Return the [x, y] coordinate for the center point of the cell that contains the specified text.  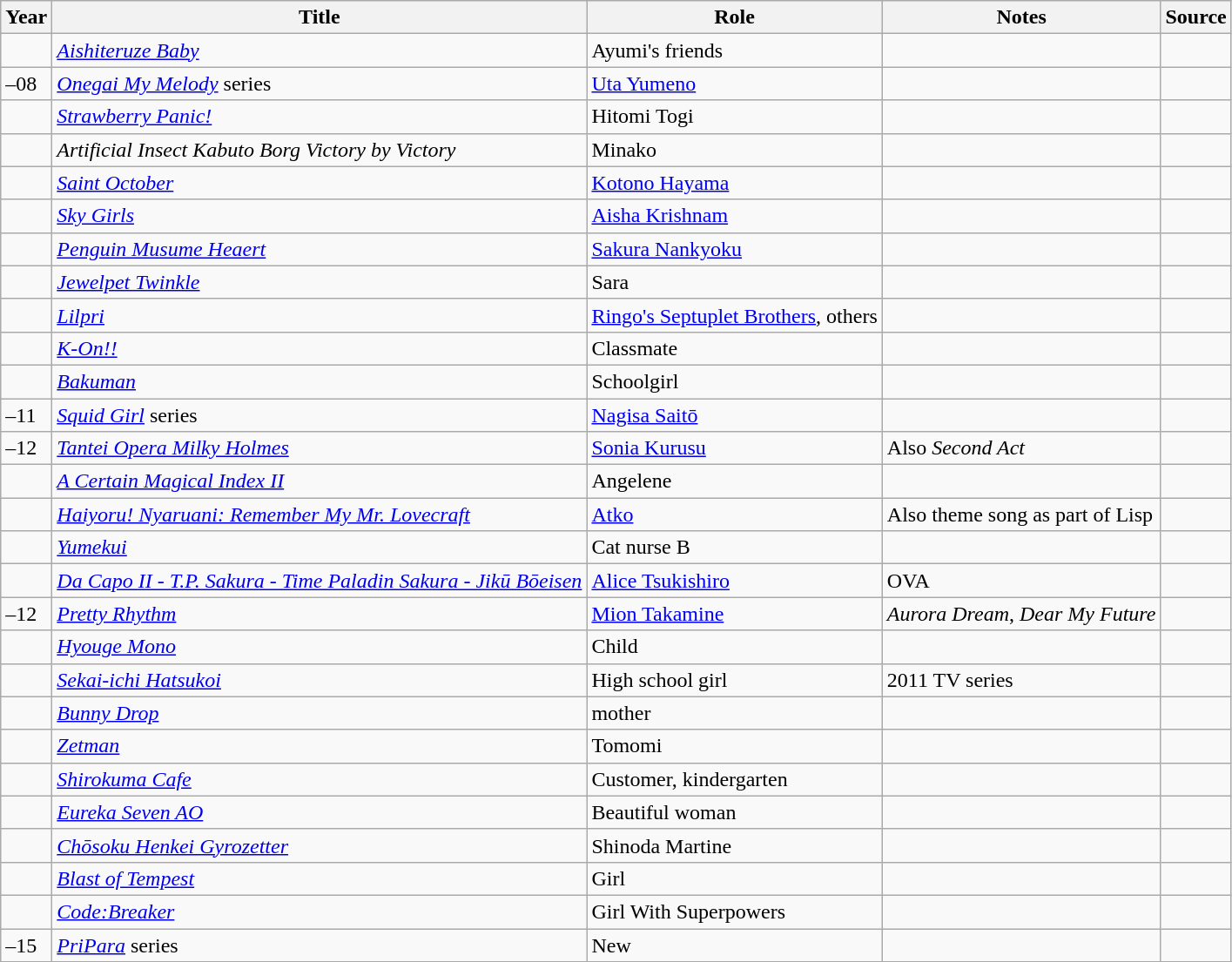
Strawberry Panic! [320, 117]
Bunny Drop [320, 713]
Saint October [320, 183]
Customer, kindergarten [735, 779]
Year [26, 17]
Role [735, 17]
Onegai My Melody series [320, 84]
Aishiteruze Baby [320, 50]
Tantei Opera Milky Holmes [320, 448]
Code:Breaker [320, 912]
Title [320, 17]
Alice Tsukishiro [735, 581]
Uta Yumeno [735, 84]
–11 [26, 415]
mother [735, 713]
Classmate [735, 348]
K-On!! [320, 348]
Girl [735, 878]
OVA [1021, 581]
A Certain Magical Index II [320, 481]
Beautiful woman [735, 812]
Hyouge Mono [320, 647]
Chōsoku Henkei Gyrozetter [320, 845]
Sara [735, 282]
Hitomi Togi [735, 117]
Sky Girls [320, 216]
Eureka Seven AO [320, 812]
Child [735, 647]
–08 [26, 84]
Ringo's Septuplet Brothers, others [735, 315]
Shinoda Martine [735, 845]
Cat nurse B [735, 548]
Haiyoru! Nyaruani: Remember My Mr. Lovecraft [320, 515]
Shirokuma Cafe [320, 779]
Aurora Dream, Dear My Future [1021, 614]
Girl With Superpowers [735, 912]
Lilpri [320, 315]
Also Second Act [1021, 448]
Schoolgirl [735, 381]
Ayumi's friends [735, 50]
Also theme song as part of Lisp [1021, 515]
Atko [735, 515]
Aisha Krishnam [735, 216]
Mion Takamine [735, 614]
PriPara series [320, 945]
Sekai-ichi Hatsukoi [320, 680]
Tomomi [735, 746]
Minako [735, 150]
Source [1196, 17]
Sakura Nankyoku [735, 249]
Bakuman [320, 381]
Penguin Musume Heaert [320, 249]
Artificial Insect Kabuto Borg Victory by Victory [320, 150]
Angelene [735, 481]
Sonia Kurusu [735, 448]
New [735, 945]
Zetman [320, 746]
Jewelpet Twinkle [320, 282]
Pretty Rhythm [320, 614]
Notes [1021, 17]
Squid Girl series [320, 415]
Blast of Tempest [320, 878]
Nagisa Saitō [735, 415]
Kotono Hayama [735, 183]
Yumekui [320, 548]
–15 [26, 945]
High school girl [735, 680]
Da Capo II - T.P. Sakura - Time Paladin Sakura - Jikū Bōeisen [320, 581]
2011 TV series [1021, 680]
